Search for the cell housing the specified text and yield its [x, y] center coordinate. 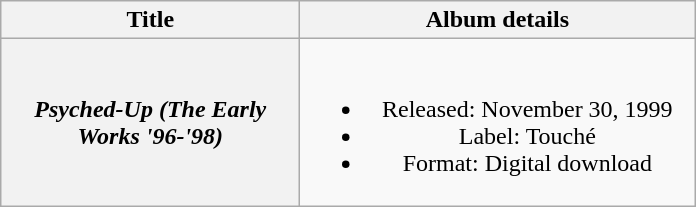
Album details [498, 20]
Psyched-Up (The Early Works '96-'98) [150, 122]
Released: November 30, 1999Label: TouchéFormat: Digital download [498, 122]
Title [150, 20]
